Scan for the cell matching the given text and deliver its (X, Y) coordinate at center. 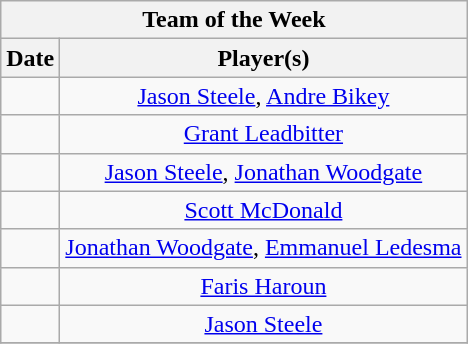
Jason Steele, Andre Bikey (264, 96)
Jonathan Woodgate, Emmanuel Ledesma (264, 248)
Jason Steele (264, 324)
Jason Steele, Jonathan Woodgate (264, 172)
Date (30, 58)
Team of the Week (234, 20)
Scott McDonald (264, 210)
Faris Haroun (264, 286)
Grant Leadbitter (264, 134)
Player(s) (264, 58)
